Capture the cell that displays the provided text and extract its (x, y) central coordinate. 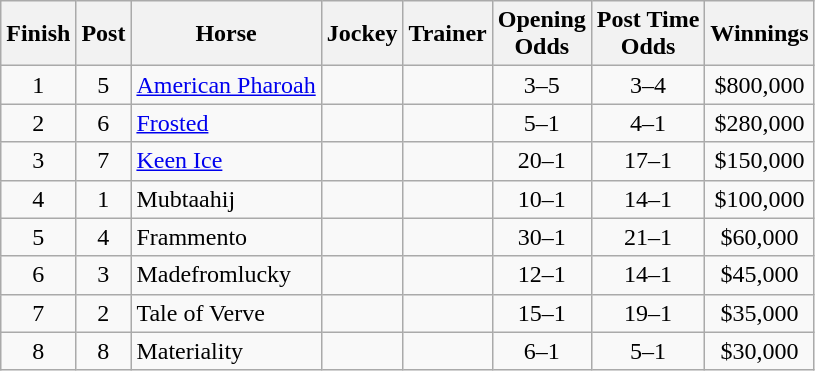
$100,000 (760, 199)
10–1 (542, 199)
Keen Ice (226, 161)
Post (104, 34)
20–1 (542, 161)
Mubtaahij (226, 199)
$30,000 (760, 351)
Finish (38, 34)
4–1 (648, 123)
21–1 (648, 237)
Tale of Verve (226, 313)
American Pharoah (226, 85)
$35,000 (760, 313)
Horse (226, 34)
17–1 (648, 161)
$150,000 (760, 161)
15–1 (542, 313)
OpeningOdds (542, 34)
Frammento (226, 237)
Frosted (226, 123)
Madefromlucky (226, 275)
19–1 (648, 313)
12–1 (542, 275)
3–4 (648, 85)
Jockey (362, 34)
Materiality (226, 351)
Winnings (760, 34)
3–5 (542, 85)
6–1 (542, 351)
30–1 (542, 237)
$45,000 (760, 275)
$800,000 (760, 85)
Post TimeOdds (648, 34)
$280,000 (760, 123)
Trainer (448, 34)
$60,000 (760, 237)
